Locate the cell with the specified text and output its [X, Y] center coordinate. 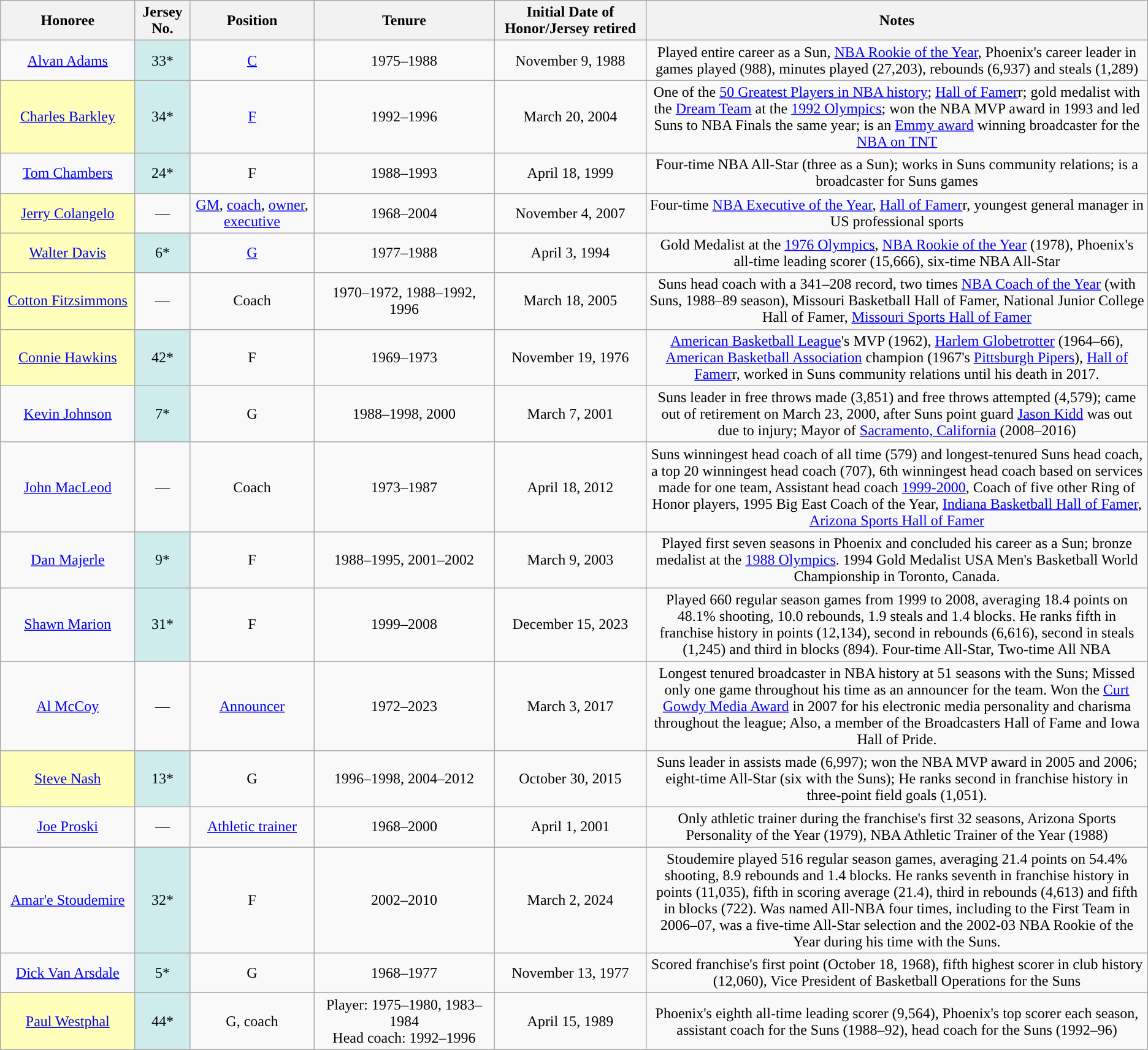
1969–1973 [404, 357]
Four-time NBA Executive of the Year, Hall of Famerr, youngest general manager in US professional sports [897, 213]
Joe Proski [67, 827]
Al McCoy [67, 706]
Connie Hawkins [67, 357]
44* [163, 1021]
April 18, 2012 [570, 487]
Announcer [252, 706]
1999–2008 [404, 624]
13* [163, 779]
GM, coach, owner, executive [252, 213]
April 18, 1999 [570, 173]
November 9, 1988 [570, 60]
April 1, 2001 [570, 827]
Only athletic trainer during the franchise's first 32 seasons, Arizona Sports Personality of the Year (1979), NBA Athletic Trainer of the Year (1988) [897, 827]
April 15, 1989 [570, 1021]
1988–1993 [404, 173]
2002–2010 [404, 900]
Kevin Johnson [67, 414]
Dan Majerle [67, 560]
31* [163, 624]
C [252, 60]
Cotton Fitzsimmons [67, 301]
December 15, 2023 [570, 624]
Shawn Marion [67, 624]
34* [163, 116]
1968–2004 [404, 213]
April 3, 1994 [570, 253]
November 19, 1976 [570, 357]
Paul Westphal [67, 1021]
1996–1998, 2004–2012 [404, 779]
March 3, 2017 [570, 706]
Dick Van Arsdale [67, 973]
Gold Medalist at the 1976 Olympics, NBA Rookie of the Year (1978), Phoenix's all-time leading scorer (15,666), six-time NBA All-Star [897, 253]
Notes [897, 21]
Jersey No. [163, 21]
March 18, 2005 [570, 301]
24* [163, 173]
Position [252, 21]
7* [163, 414]
November 4, 2007 [570, 213]
1977–1988 [404, 253]
Initial Date of Honor/Jersey retired [570, 21]
1988–1998, 2000 [404, 414]
Charles Barkley [67, 116]
March 7, 2001 [570, 414]
1988–1995, 2001–2002 [404, 560]
33* [163, 60]
1975–1988 [404, 60]
G, coach [252, 1021]
1970–1972, 1988–1992, 1996 [404, 301]
John MacLeod [67, 487]
October 30, 2015 [570, 779]
Player: 1975–1980, 1983–1984Head coach: 1992–1996 [404, 1021]
Steve Nash [67, 779]
1972–2023 [404, 706]
1973–1987 [404, 487]
Alvan Adams [67, 60]
1992–1996 [404, 116]
March 9, 2003 [570, 560]
Athletic trainer [252, 827]
1968–2000 [404, 827]
9* [163, 560]
1968–1977 [404, 973]
32* [163, 900]
5* [163, 973]
Honoree [67, 21]
Four-time NBA All-Star (three as a Sun); works in Suns community relations; is a broadcaster for Suns games [897, 173]
March 2, 2024 [570, 900]
6* [163, 253]
Amar'e Stoudemire [67, 900]
42* [163, 357]
Jerry Colangelo [67, 213]
Tenure [404, 21]
November 13, 1977 [570, 973]
Tom Chambers [67, 173]
Walter Davis [67, 253]
March 20, 2004 [570, 116]
